Identify which cell holds the provided text, then report its [X, Y] central coordinate. 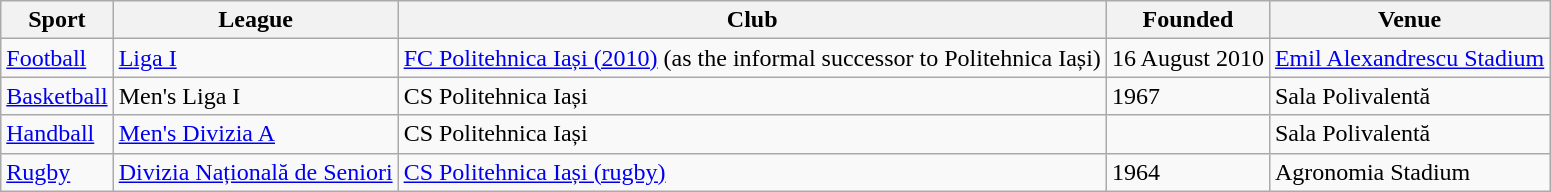
Divizia Națională de Seniori [256, 172]
Club [752, 20]
Men's Divizia A [256, 134]
Founded [1188, 20]
1964 [1188, 172]
Men's Liga I [256, 96]
FC Politehnica Iași (2010) (as the informal successor to Politehnica Iași) [752, 58]
Liga I [256, 58]
Emil Alexandrescu Stadium [1409, 58]
Handball [57, 134]
1967 [1188, 96]
Football [57, 58]
Rugby [57, 172]
League [256, 20]
Basketball [57, 96]
Sport [57, 20]
16 August 2010 [1188, 58]
Agronomia Stadium [1409, 172]
Venue [1409, 20]
CS Politehnica Iași (rugby) [752, 172]
